Capture the cell that displays the provided text and extract its (X, Y) central coordinate. 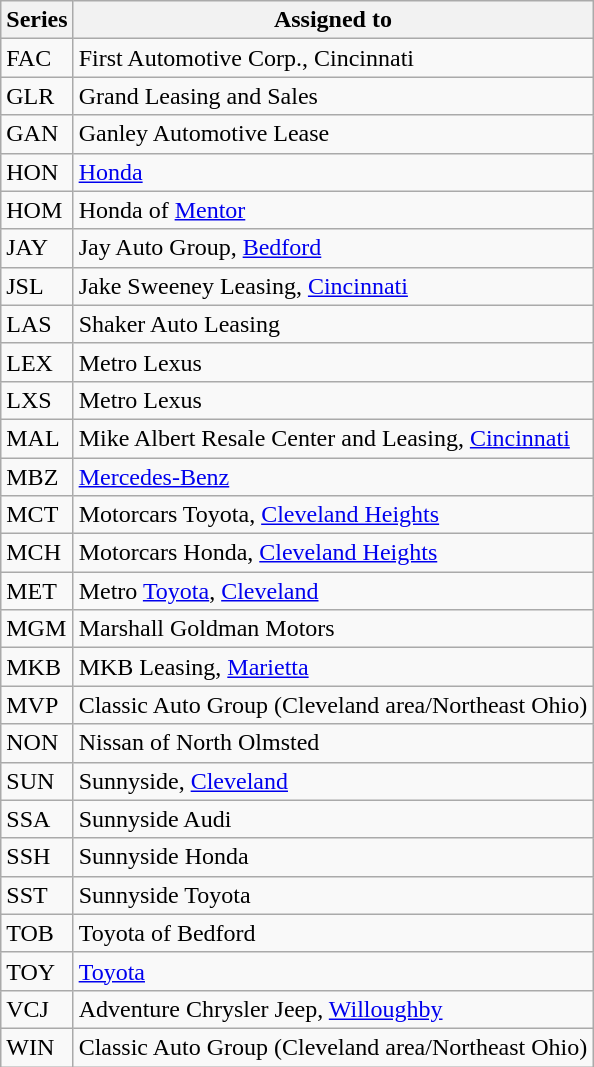
LXS (37, 400)
Sunnyside Audi (333, 819)
MAL (37, 438)
WIN (37, 1047)
NON (37, 743)
Assigned to (333, 20)
TOB (37, 933)
Motorcars Toyota, Cleveland Heights (333, 515)
Toyota (333, 971)
HON (37, 172)
MET (37, 591)
MCT (37, 515)
Nissan of North Olmsted (333, 743)
SSH (37, 857)
VCJ (37, 1009)
JAY (37, 248)
SUN (37, 781)
Motorcars Honda, Cleveland Heights (333, 553)
Marshall Goldman Motors (333, 629)
GAN (37, 134)
Grand Leasing and Sales (333, 96)
TOY (37, 971)
Mike Albert Resale Center and Leasing, Cincinnati (333, 438)
Adventure Chrysler Jeep, Willoughby (333, 1009)
FAC (37, 58)
MKB (37, 667)
Metro Toyota, Cleveland (333, 591)
First Automotive Corp., Cincinnati (333, 58)
LAS (37, 324)
Sunnyside, Cleveland (333, 781)
Sunnyside Honda (333, 857)
LEX (37, 362)
Jay Auto Group, Bedford (333, 248)
Ganley Automotive Lease (333, 134)
GLR (37, 96)
Honda (333, 172)
MGM (37, 629)
Series (37, 20)
SST (37, 895)
Shaker Auto Leasing (333, 324)
HOM (37, 210)
Mercedes-Benz (333, 477)
Toyota of Bedford (333, 933)
MKB Leasing, Marietta (333, 667)
MCH (37, 553)
Jake Sweeney Leasing, Cincinnati (333, 286)
SSA (37, 819)
Honda of Mentor (333, 210)
MBZ (37, 477)
JSL (37, 286)
MVP (37, 705)
Sunnyside Toyota (333, 895)
